Search for the cell housing the specified text and yield its (x, y) center coordinate. 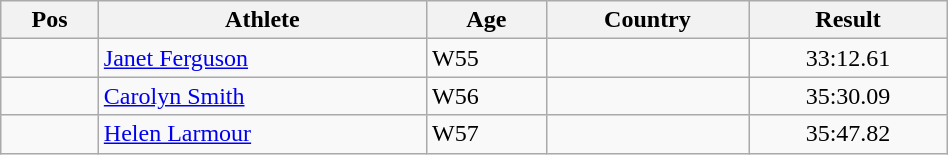
33:12.61 (848, 58)
W56 (487, 96)
Athlete (262, 20)
Result (848, 20)
W55 (487, 58)
Carolyn Smith (262, 96)
Helen Larmour (262, 134)
Country (648, 20)
W57 (487, 134)
Pos (50, 20)
Janet Ferguson (262, 58)
Age (487, 20)
35:47.82 (848, 134)
35:30.09 (848, 96)
